Detect which cell encompasses the target text, then output its (x, y) center coordinate. 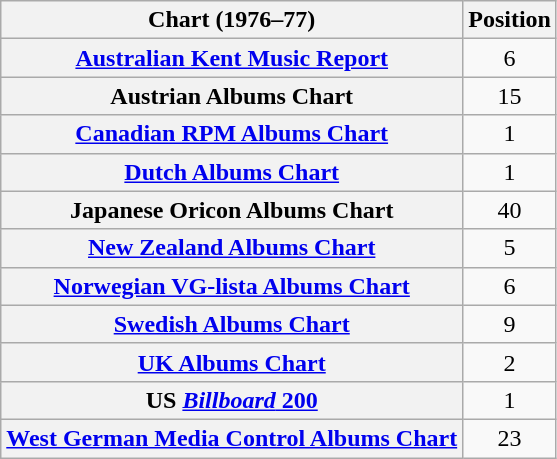
23 (510, 438)
Swedish Albums Chart (232, 324)
40 (510, 210)
UK Albums Chart (232, 362)
West German Media Control Albums Chart (232, 438)
Dutch Albums Chart (232, 172)
Norwegian VG-lista Albums Chart (232, 286)
Chart (1976–77) (232, 20)
Canadian RPM Albums Chart (232, 134)
Austrian Albums Chart (232, 96)
15 (510, 96)
New Zealand Albums Chart (232, 248)
5 (510, 248)
2 (510, 362)
Australian Kent Music Report (232, 58)
US Billboard 200 (232, 400)
Position (510, 20)
Japanese Oricon Albums Chart (232, 210)
9 (510, 324)
